Scan for the cell matching the given text and deliver its [X, Y] coordinate at center. 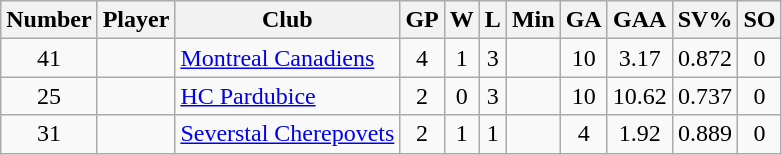
Montreal Canadiens [288, 58]
Player [136, 20]
0.737 [705, 96]
Min [533, 20]
Severstal Cherepovets [288, 134]
3.17 [640, 58]
L [492, 20]
HC Pardubice [288, 96]
GP [422, 20]
0.889 [705, 134]
10.62 [640, 96]
Number [49, 20]
31 [49, 134]
Club [288, 20]
0.872 [705, 58]
41 [49, 58]
1.92 [640, 134]
GA [584, 20]
25 [49, 96]
GAA [640, 20]
W [462, 20]
SO [760, 20]
SV% [705, 20]
